Locate the cell with the specified text and output its [X, Y] center coordinate. 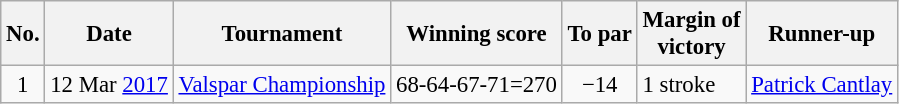
No. [23, 34]
Date [109, 34]
1 [23, 85]
Tournament [282, 34]
To par [600, 34]
Runner-up [822, 34]
Patrick Cantlay [822, 85]
Valspar Championship [282, 85]
−14 [600, 85]
12 Mar 2017 [109, 85]
68-64-67-71=270 [477, 85]
Margin ofvictory [692, 34]
1 stroke [692, 85]
Winning score [477, 34]
